Capture the cell that displays the provided text and extract its (x, y) central coordinate. 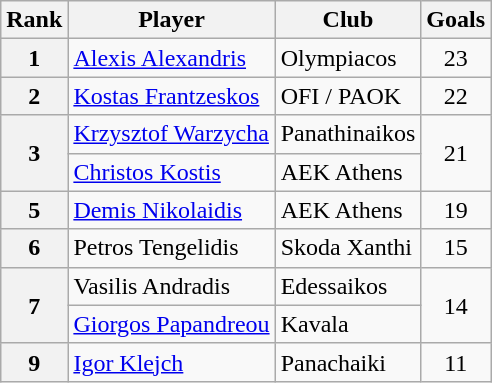
14 (456, 305)
Player (172, 20)
9 (34, 362)
15 (456, 248)
Club (348, 20)
Rank (34, 20)
Edessaikos (348, 286)
Skoda Xanthi (348, 248)
Krzysztof Warzycha (172, 134)
5 (34, 210)
Panachaiki (348, 362)
7 (34, 305)
Panathinaikos (348, 134)
Igor Klejch (172, 362)
1 (34, 58)
Kavala (348, 324)
23 (456, 58)
Goals (456, 20)
Christos Kostis (172, 172)
OFI / PAOK (348, 96)
Kostas Frantzeskos (172, 96)
11 (456, 362)
Giorgos Papandreou (172, 324)
3 (34, 153)
21 (456, 153)
Petros Tengelidis (172, 248)
Olympiacos (348, 58)
19 (456, 210)
Demis Nikolaidis (172, 210)
6 (34, 248)
Vasilis Andradis (172, 286)
22 (456, 96)
Alexis Alexandris (172, 58)
2 (34, 96)
